For the text-containing cell, return its midpoint in [X, Y] coordinate format. 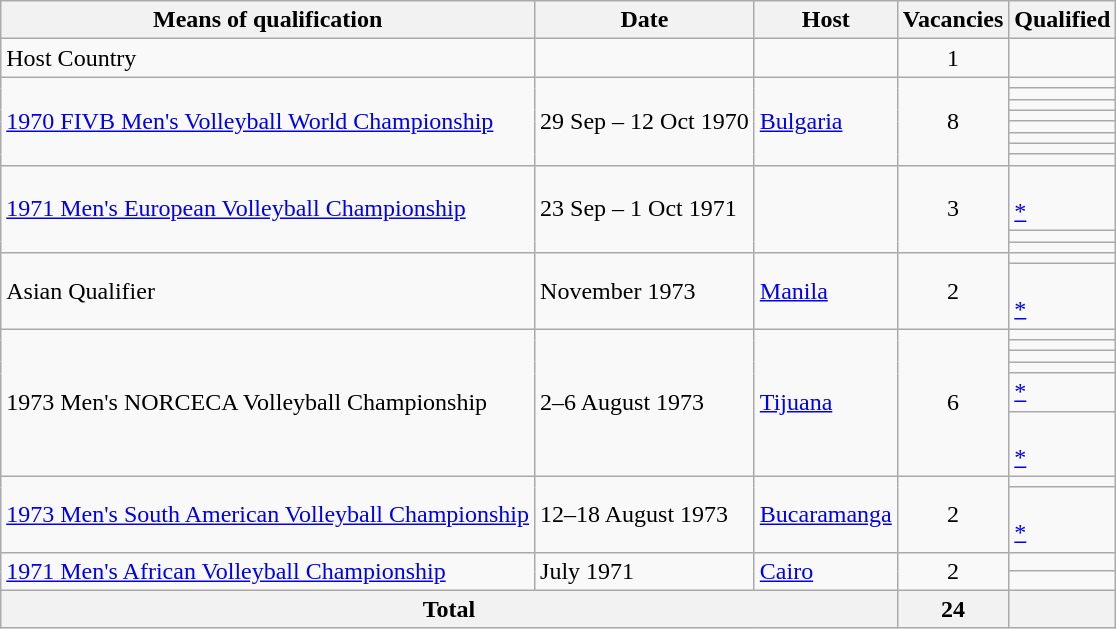
Date [645, 20]
1971 Men's African Volleyball Championship [268, 571]
6 [953, 402]
Bucaramanga [826, 514]
Qualified [1062, 20]
2–6 August 1973 [645, 402]
24 [953, 609]
Bulgaria [826, 121]
Host [826, 20]
1 [953, 58]
1973 Men's South American Volleyball Championship [268, 514]
November 1973 [645, 291]
29 Sep – 12 Oct 1970 [645, 121]
Manila [826, 291]
Host Country [268, 58]
July 1971 [645, 571]
8 [953, 121]
Means of qualification [268, 20]
Asian Qualifier [268, 291]
Cairo [826, 571]
1973 Men's NORCECA Volleyball Championship [268, 402]
23 Sep – 1 Oct 1971 [645, 208]
1971 Men's European Volleyball Championship [268, 208]
12–18 August 1973 [645, 514]
Vacancies [953, 20]
1970 FIVB Men's Volleyball World Championship [268, 121]
Tijuana [826, 402]
3 [953, 208]
Total [450, 609]
